Search for the cell housing the specified text and yield its (X, Y) center coordinate. 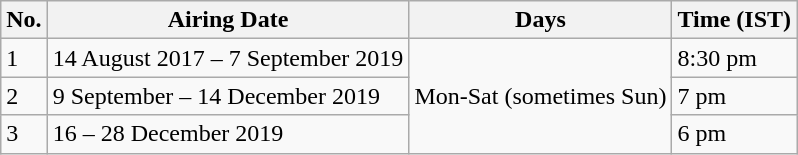
16 – 28 December 2019 (228, 134)
8:30 pm (734, 58)
3 (24, 134)
Mon-Sat (sometimes Sun) (540, 96)
Days (540, 20)
14 August 2017 – 7 September 2019 (228, 58)
6 pm (734, 134)
Time (IST) (734, 20)
2 (24, 96)
Airing Date (228, 20)
1 (24, 58)
7 pm (734, 96)
9 September – 14 December 2019 (228, 96)
No. (24, 20)
